From the cell containing the given text, extract its center point as [X, Y] coordinate. 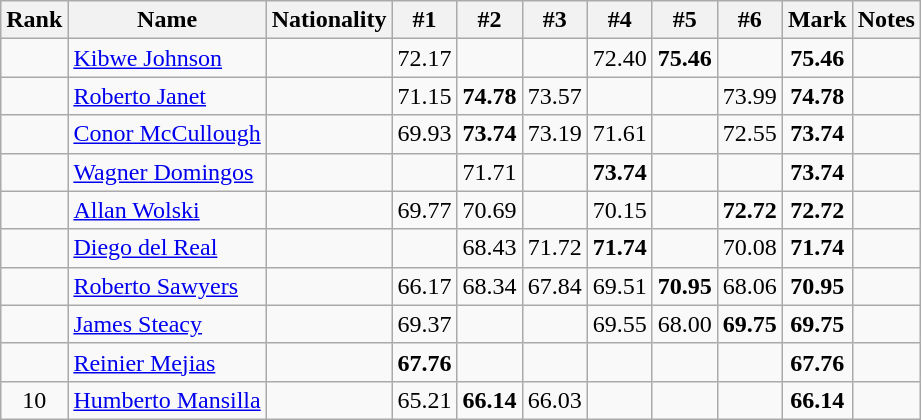
72.55 [750, 134]
67.84 [554, 286]
73.19 [554, 134]
Nationality [329, 20]
Kibwe Johnson [167, 58]
66.03 [554, 400]
65.21 [424, 400]
69.51 [620, 286]
Rank [34, 20]
Notes [886, 20]
68.34 [490, 286]
Conor McCullough [167, 134]
Name [167, 20]
70.69 [490, 210]
71.72 [554, 248]
10 [34, 400]
71.61 [620, 134]
James Steacy [167, 324]
Humberto Mansilla [167, 400]
Roberto Janet [167, 96]
68.00 [684, 324]
70.15 [620, 210]
Allan Wolski [167, 210]
73.99 [750, 96]
#5 [684, 20]
#1 [424, 20]
Reinier Mejias [167, 362]
72.17 [424, 58]
66.17 [424, 286]
69.37 [424, 324]
Diego del Real [167, 248]
Mark [817, 20]
69.77 [424, 210]
71.15 [424, 96]
#2 [490, 20]
73.57 [554, 96]
#6 [750, 20]
68.43 [490, 248]
Wagner Domingos [167, 172]
72.40 [620, 58]
69.55 [620, 324]
69.93 [424, 134]
Roberto Sawyers [167, 286]
71.71 [490, 172]
68.06 [750, 286]
#4 [620, 20]
70.08 [750, 248]
#3 [554, 20]
